Output the [x, y] coordinate of the center of the cell containing the given text.  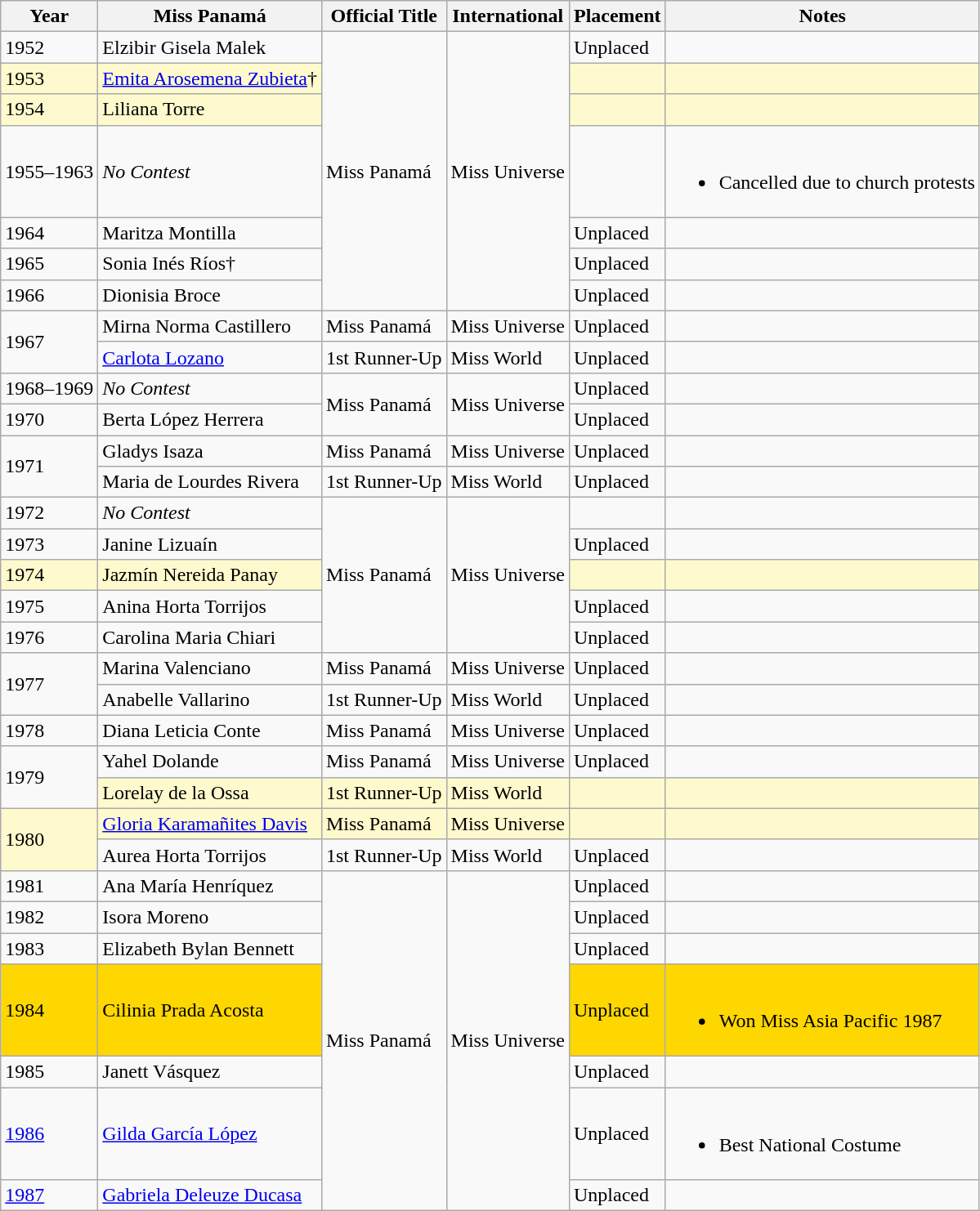
1954 [49, 109]
Official Title [384, 16]
Dionisia Broce [210, 295]
1955–1963 [49, 172]
1981 [49, 886]
Maria de Lourdes Rivera [210, 482]
1964 [49, 233]
1986 [49, 1134]
Berta López Herrera [210, 419]
Isora Moreno [210, 917]
Lorelay de la Ossa [210, 793]
Jazmín Nereida Panay [210, 575]
1984 [49, 1010]
1968–1969 [49, 388]
Sonia Inés Ríos† [210, 264]
1983 [49, 949]
1982 [49, 917]
1980 [49, 839]
Mirna Norma Castillero [210, 326]
Liliana Torre [210, 109]
Gilda García López [210, 1134]
Cilinia Prada Acosta [210, 1010]
1965 [49, 264]
Marina Valenciano [210, 668]
Janett Vásquez [210, 1072]
1971 [49, 466]
Diana Leticia Conte [210, 731]
1975 [49, 606]
1985 [49, 1072]
Maritza Montilla [210, 233]
Gladys Isaza [210, 450]
Carlota Lozano [210, 357]
Year [49, 16]
Anabelle Vallarino [210, 699]
1976 [49, 637]
Emita Arosemena Zubieta† [210, 78]
1972 [49, 513]
Gloria Karamañites Davis [210, 824]
1974 [49, 575]
Won Miss Asia Pacific 1987 [822, 1010]
Elzibir Gisela Malek [210, 47]
Yahel Dolande [210, 762]
Best National Costume [822, 1134]
Janine Lizuaín [210, 544]
Placement [617, 16]
1967 [49, 342]
Notes [822, 16]
Ana María Henríquez [210, 886]
1952 [49, 47]
1970 [49, 419]
Anina Horta Torrijos [210, 606]
Carolina Maria Chiari [210, 637]
1977 [49, 684]
1979 [49, 777]
Cancelled due to church protests [822, 172]
1978 [49, 731]
1966 [49, 295]
International [508, 16]
1973 [49, 544]
Elizabeth Bylan Bennett [210, 949]
1953 [49, 78]
1987 [49, 1195]
Gabriela Deleuze Ducasa [210, 1195]
Aurea Horta Torrijos [210, 855]
